Locate the cell with the specified text and output its (X, Y) center coordinate. 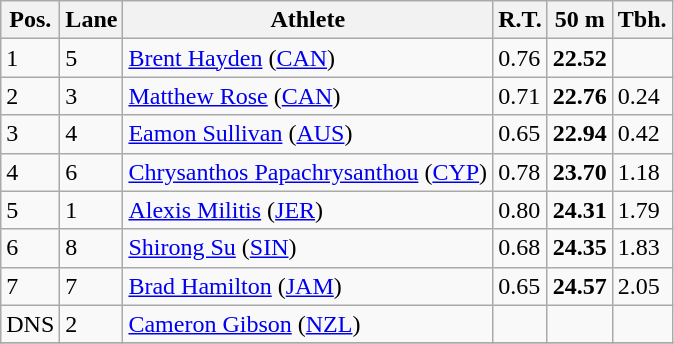
22.94 (580, 134)
24.35 (580, 248)
Shirong Su (SIN) (308, 248)
Eamon Sullivan (AUS) (308, 134)
1.79 (642, 210)
Chrysanthos Papachrysanthou (CYP) (308, 172)
24.31 (580, 210)
22.52 (580, 58)
2.05 (642, 286)
Brad Hamilton (JAM) (308, 286)
0.68 (520, 248)
8 (92, 248)
0.42 (642, 134)
24.57 (580, 286)
DNS (30, 324)
Athlete (308, 20)
Pos. (30, 20)
0.80 (520, 210)
Alexis Militis (JER) (308, 210)
0.24 (642, 96)
Tbh. (642, 20)
Cameron Gibson (NZL) (308, 324)
23.70 (580, 172)
0.76 (520, 58)
Brent Hayden (CAN) (308, 58)
1.83 (642, 248)
Matthew Rose (CAN) (308, 96)
Lane (92, 20)
22.76 (580, 96)
0.78 (520, 172)
50 m (580, 20)
1.18 (642, 172)
0.71 (520, 96)
R.T. (520, 20)
